Extract the (X, Y) coordinate from the center of the cell holding the provided text.  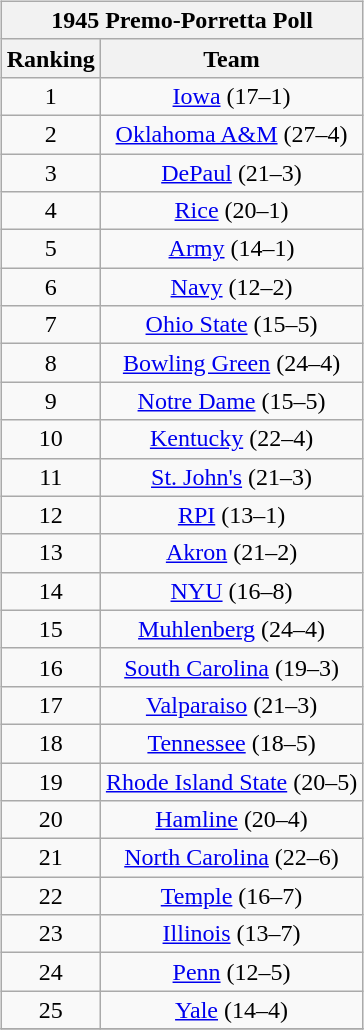
17 (50, 705)
Muhlenberg (24–4) (231, 629)
2 (50, 134)
19 (50, 781)
Illinois (13–7) (231, 934)
4 (50, 211)
Valparaiso (21–3) (231, 705)
RPI (13–1) (231, 515)
11 (50, 477)
15 (50, 629)
Ranking (50, 58)
16 (50, 667)
6 (50, 287)
Rice (20–1) (231, 211)
St. John's (21–3) (231, 477)
24 (50, 972)
7 (50, 325)
5 (50, 249)
Kentucky (22–4) (231, 439)
NYU (16–8) (231, 591)
9 (50, 401)
North Carolina (22–6) (231, 858)
22 (50, 896)
Team (231, 58)
23 (50, 934)
Army (14–1) (231, 249)
25 (50, 1010)
Iowa (17–1) (231, 96)
Rhode Island State (20–5) (231, 781)
12 (50, 515)
8 (50, 363)
Yale (14–4) (231, 1010)
21 (50, 858)
DePaul (21–3) (231, 173)
13 (50, 553)
Tennessee (18–5) (231, 743)
18 (50, 743)
Temple (16–7) (231, 896)
Oklahoma A&M (27–4) (231, 134)
South Carolina (19–3) (231, 667)
Notre Dame (15–5) (231, 401)
1945 Premo-Porretta Poll (182, 20)
Ohio State (15–5) (231, 325)
20 (50, 820)
Bowling Green (24–4) (231, 363)
Hamline (20–4) (231, 820)
1 (50, 96)
3 (50, 173)
Akron (21–2) (231, 553)
10 (50, 439)
Navy (12–2) (231, 287)
14 (50, 591)
Penn (12–5) (231, 972)
